Capture the cell that displays the provided text and extract its (x, y) central coordinate. 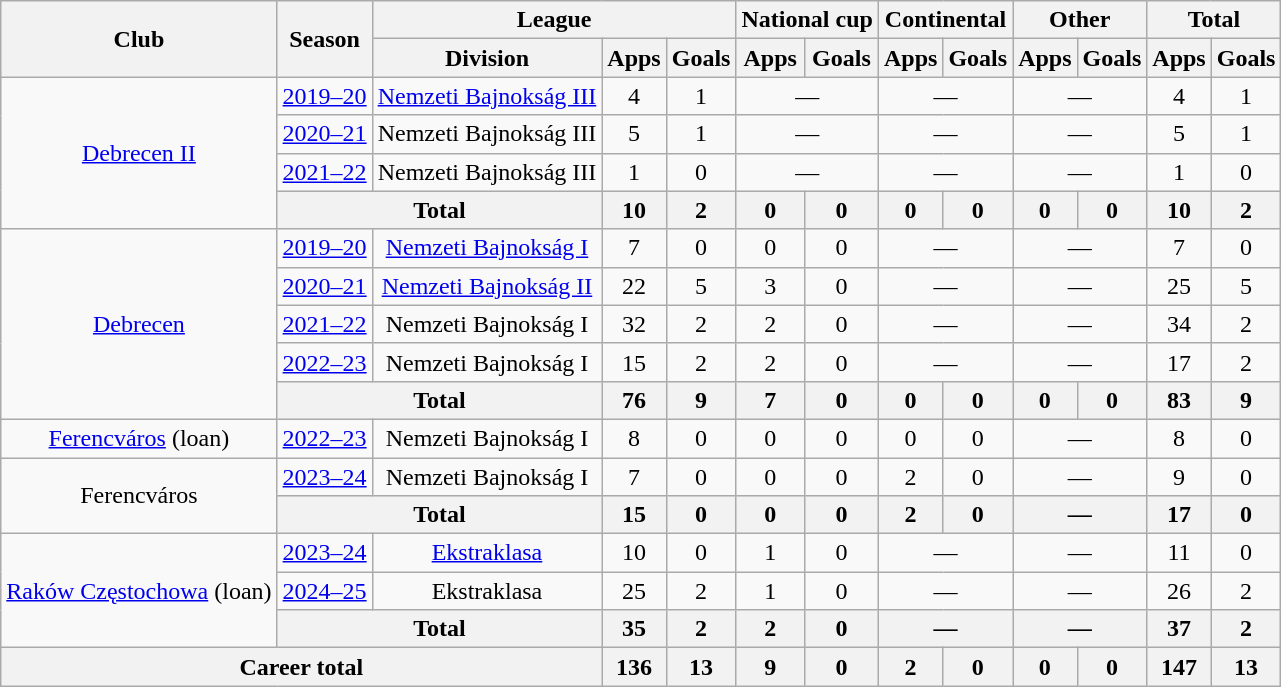
3 (770, 286)
Raków Częstochowa (loan) (139, 591)
83 (1179, 400)
Career total (302, 667)
Other (1080, 20)
Season (324, 39)
Division (487, 58)
Ferencváros (139, 496)
136 (634, 667)
147 (1179, 667)
37 (1179, 629)
11 (1179, 553)
Debrecen II (139, 153)
Debrecen (139, 324)
34 (1179, 324)
Continental (945, 20)
Nemzeti Bajnokság II (487, 286)
35 (634, 629)
76 (634, 400)
National cup (807, 20)
26 (1179, 591)
Club (139, 39)
Ferencváros (loan) (139, 438)
32 (634, 324)
League (554, 20)
22 (634, 286)
2024–25 (324, 591)
